Identify which cell holds the provided text, then report its [x, y] central coordinate. 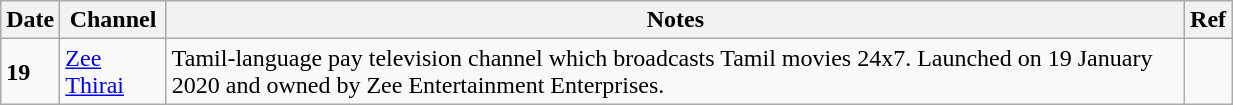
Date [30, 20]
19 [30, 72]
Notes [675, 20]
Zee Thirai [113, 72]
Ref [1208, 20]
Tamil-language pay television channel which broadcasts Tamil movies 24x7. Launched on 19 January 2020 and owned by Zee Entertainment Enterprises. [675, 72]
Channel [113, 20]
